Find where the given text appears and provide that cell's center as [x, y] coordinate. 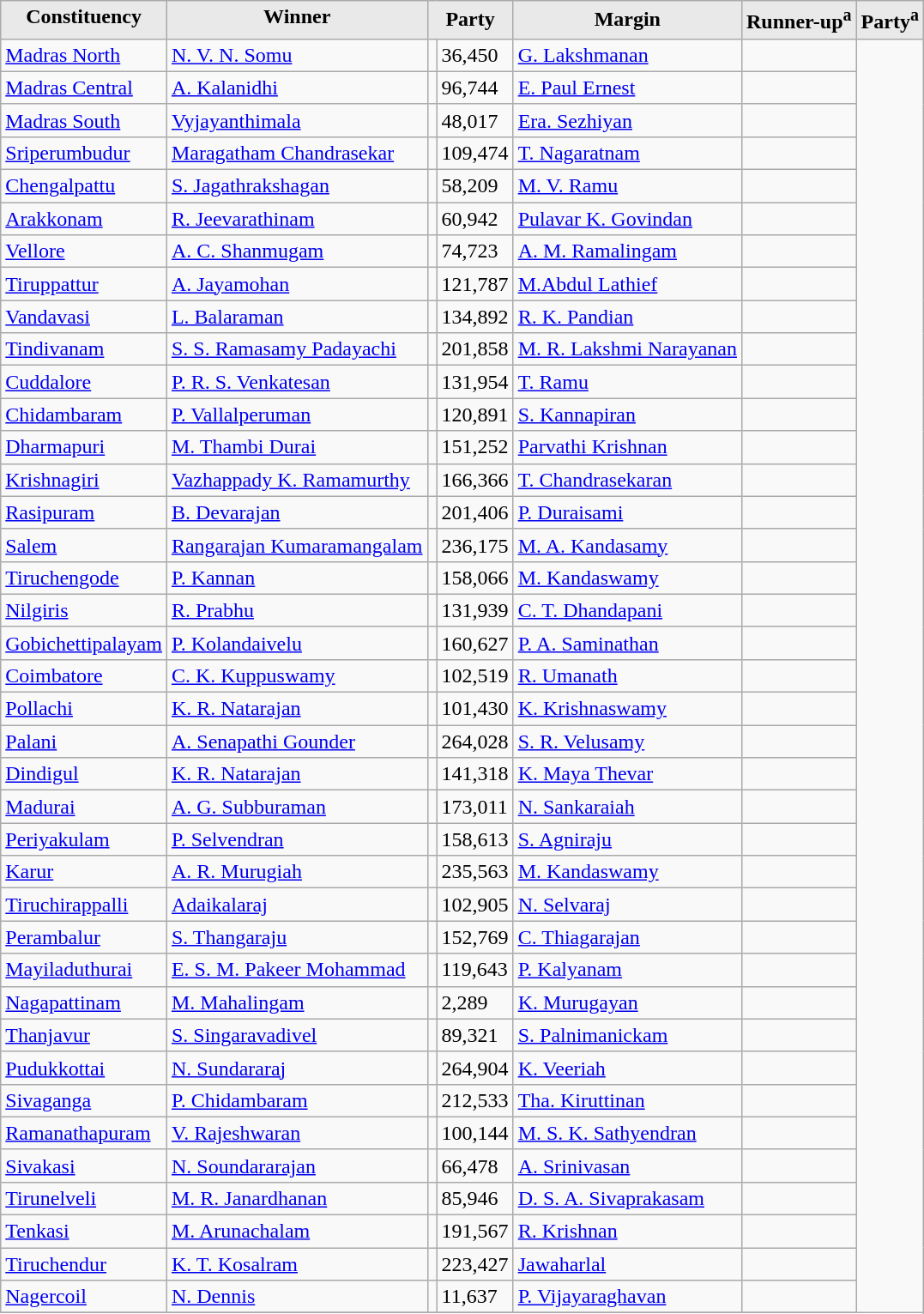
60,942 [475, 219]
S. Agniraju [627, 839]
K. Maya Thevar [627, 774]
Madras South [84, 120]
T. Chandrasekaran [627, 480]
Vellore [84, 251]
Vazhappady K. Ramamurthy [297, 480]
Jawaharlal [627, 1264]
R. Umanath [627, 675]
Arakkonam [84, 219]
K. Murugayan [627, 1002]
R. Jeevarathinam [297, 219]
152,769 [475, 937]
Tenkasi [84, 1232]
M. A. Kandasamy [627, 545]
Krishnagiri [84, 480]
Rangarajan Kumaramangalam [297, 545]
Constituency [84, 21]
Nilgiris [84, 610]
S. Thangaraju [297, 937]
Coimbatore [84, 675]
N. Dennis [297, 1297]
166,366 [475, 480]
Partya [890, 21]
Maragatham Chandrasekar [297, 153]
2,289 [475, 1002]
Periyakulam [84, 839]
173,011 [475, 807]
P. Kolandaivelu [297, 643]
100,144 [475, 1133]
Nagercoil [84, 1297]
158,066 [475, 578]
151,252 [475, 447]
Dharmapuri [84, 447]
109,474 [475, 153]
264,904 [475, 1068]
36,450 [475, 55]
191,567 [475, 1232]
C. Thiagarajan [627, 937]
Madras North [84, 55]
P. R. S. Venkatesan [297, 382]
Pollachi [84, 709]
Karur [84, 872]
Dindigul [84, 774]
S. Singaravadivel [297, 1035]
Sivaganga [84, 1100]
A. Kalanidhi [297, 88]
Pulavar K. Govindan [627, 219]
L. Balaraman [297, 317]
48,017 [475, 120]
N. V. N. Somu [297, 55]
E. Paul Ernest [627, 88]
Nagapattinam [84, 1002]
Era. Sezhiyan [627, 120]
Tiruchendur [84, 1264]
235,563 [475, 872]
K. Veeriah [627, 1068]
M. Arunachalam [297, 1232]
P. Kannan [297, 578]
A. Jayamohan [297, 284]
11,637 [475, 1297]
V. Rajeshwaran [297, 1133]
K. T. Kosalram [297, 1264]
Palani [84, 742]
T. Ramu [627, 382]
N. Selvaraj [627, 905]
Madurai [84, 807]
Adaikalaraj [297, 905]
Runner-upa [799, 21]
P. Chidambaram [297, 1100]
223,427 [475, 1264]
236,175 [475, 545]
Vyjayanthimala [297, 120]
A. C. Shanmugam [297, 251]
R. K. Pandian [627, 317]
R. Krishnan [627, 1232]
119,643 [475, 970]
Winner [297, 21]
T. Nagaratnam [627, 153]
A. G. Subburaman [297, 807]
Ramanathapuram [84, 1133]
74,723 [475, 251]
102,905 [475, 905]
A. Senapathi Gounder [297, 742]
S. R. Velusamy [627, 742]
B. Devarajan [297, 512]
Parvathi Krishnan [627, 447]
P. A. Saminathan [627, 643]
102,519 [475, 675]
120,891 [475, 415]
131,954 [475, 382]
A. M. Ramalingam [627, 251]
Thanjavur [84, 1035]
Tiruchengode [84, 578]
A. R. Murugiah [297, 872]
131,939 [475, 610]
N. Sundararaj [297, 1068]
101,430 [475, 709]
Sivakasi [84, 1166]
P. Kalyanam [627, 970]
Tha. Kiruttinan [627, 1100]
Mayiladuthurai [84, 970]
Salem [84, 545]
M. R. Lakshmi Narayanan [627, 349]
P. Vijayaraghavan [627, 1297]
Tiruppattur [84, 284]
Chengalpattu [84, 186]
E. S. M. Pakeer Mohammad [297, 970]
S. S. Ramasamy Padayachi [297, 349]
Vandavasi [84, 317]
P. Selvendran [297, 839]
Rasipuram [84, 512]
A. Srinivasan [627, 1166]
Pudukkottai [84, 1068]
264,028 [475, 742]
160,627 [475, 643]
Chidambaram [84, 415]
121,787 [475, 284]
141,318 [475, 774]
Margin [627, 21]
58,209 [475, 186]
201,858 [475, 349]
M. S. K. Sathyendran [627, 1133]
M. Mahalingam [297, 1002]
Cuddalore [84, 382]
96,744 [475, 88]
Sriperumbudur [84, 153]
158,613 [475, 839]
S. Kannapiran [627, 415]
212,533 [475, 1100]
S. Palnimanickam [627, 1035]
85,946 [475, 1198]
C. K. Kuppuswamy [297, 675]
G. Lakshmanan [627, 55]
M. R. Janardhanan [297, 1198]
Madras Central [84, 88]
M. Thambi Durai [297, 447]
Gobichettipalayam [84, 643]
P. Duraisami [627, 512]
M.Abdul Lathief [627, 284]
D. S. A. Sivaprakasam [627, 1198]
Tirunelveli [84, 1198]
N. Soundararajan [297, 1166]
S. Jagathrakshagan [297, 186]
Party [470, 21]
Tindivanam [84, 349]
R. Prabhu [297, 610]
89,321 [475, 1035]
66,478 [475, 1166]
Tiruchirappalli [84, 905]
K. Krishnaswamy [627, 709]
Perambalur [84, 937]
N. Sankaraiah [627, 807]
M. V. Ramu [627, 186]
201,406 [475, 512]
P. Vallalperuman [297, 415]
134,892 [475, 317]
C. T. Dhandapani [627, 610]
